Output the [X, Y] coordinate of the center of the cell containing the given text.  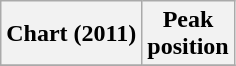
Chart (2011) [72, 34]
Peakposition [188, 34]
